Identify which cell holds the provided text, then report its (X, Y) central coordinate. 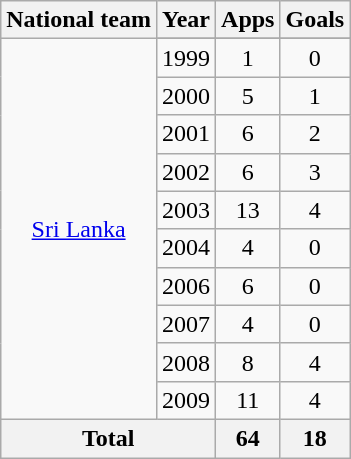
National team (79, 20)
64 (248, 438)
2009 (186, 400)
5 (248, 96)
2000 (186, 96)
Year (186, 20)
11 (248, 400)
Apps (248, 20)
2006 (186, 286)
2007 (186, 324)
8 (248, 362)
Sri Lanka (79, 230)
Total (108, 438)
2 (315, 134)
3 (315, 172)
2003 (186, 210)
1999 (186, 58)
18 (315, 438)
2002 (186, 172)
13 (248, 210)
Goals (315, 20)
2001 (186, 134)
2008 (186, 362)
2004 (186, 248)
